Detect which cell encompasses the target text, then output its [x, y] center coordinate. 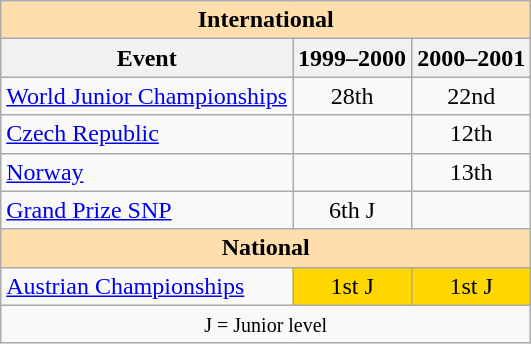
J = Junior level [266, 324]
1999–2000 [352, 58]
13th [472, 172]
22nd [472, 96]
National [266, 248]
2000–2001 [472, 58]
Czech Republic [147, 134]
Norway [147, 172]
Event [147, 58]
28th [352, 96]
Austrian Championships [147, 286]
International [266, 20]
Grand Prize SNP [147, 210]
12th [472, 134]
6th J [352, 210]
World Junior Championships [147, 96]
